Provide the (X, Y) coordinate of the cell's center where the given text is located.  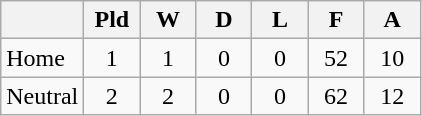
L (280, 20)
A (392, 20)
W (168, 20)
52 (336, 58)
D (224, 20)
Pld (112, 20)
12 (392, 96)
10 (392, 58)
F (336, 20)
62 (336, 96)
Neutral (42, 96)
Home (42, 58)
